Search for the cell housing the specified text and yield its [x, y] center coordinate. 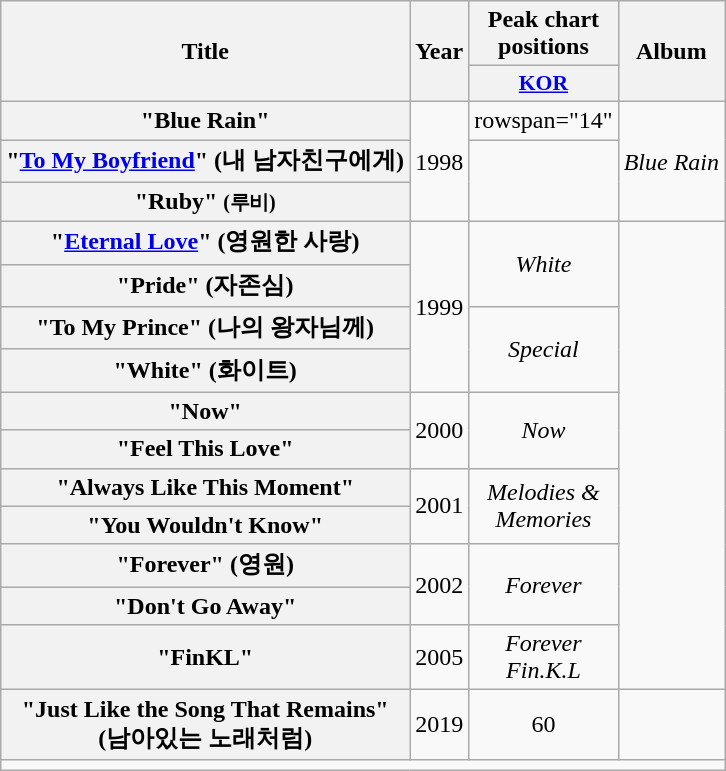
"Always Like This Moment" [206, 487]
"White" (화이트) [206, 370]
"Don't Go Away" [206, 606]
"You Wouldn't Know" [206, 525]
2001 [440, 506]
KOR [544, 84]
"Eternal Love" (영원한 사랑) [206, 244]
2002 [440, 584]
1998 [440, 161]
60 [544, 725]
"Blue Rain" [206, 120]
Year [440, 52]
Forever [544, 584]
2019 [440, 725]
"To My Boyfriend" (내 남자친구에게) [206, 162]
"Ruby" (루비) [206, 202]
Title [206, 52]
"Just Like the Song That Remains"(남아있는 노래처럼) [206, 725]
Forever Fin.K.L [544, 658]
1999 [440, 307]
"Forever" (영원) [206, 566]
Blue Rain [671, 161]
"Now" [206, 411]
Melodies & Memories [544, 506]
"Pride" (자존심) [206, 286]
"Feel This Love" [206, 449]
rowspan="14" [544, 120]
Peak chart positions [544, 34]
Album [671, 52]
2005 [440, 658]
White [544, 264]
2000 [440, 430]
"FinKL" [206, 658]
Special [544, 350]
Now [544, 430]
"To My Prince" (나의 왕자님께) [206, 328]
